Return the (X, Y) coordinate for the center point of the cell that contains the specified text.  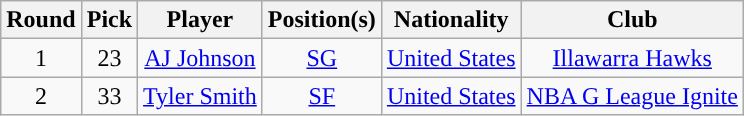
Pick (109, 20)
Nationality (451, 20)
Round (41, 20)
Position(s) (322, 20)
Illawarra Hawks (632, 58)
AJ Johnson (200, 58)
33 (109, 96)
Player (200, 20)
SF (322, 96)
23 (109, 58)
2 (41, 96)
Club (632, 20)
NBA G League Ignite (632, 96)
1 (41, 58)
Tyler Smith (200, 96)
SG (322, 58)
